Return (x, y) of the center of cell containing provided text 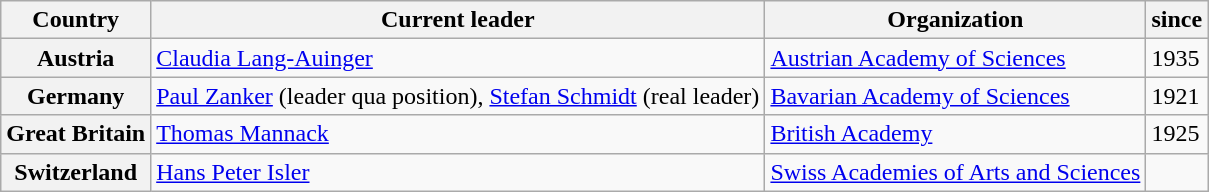
Current leader (458, 20)
Swiss Academies of Arts and Sciences (956, 172)
British Academy (956, 134)
Bavarian Academy of Sciences (956, 96)
Switzerland (76, 172)
Paul Zanker (leader qua position), Stefan Schmidt (real leader) (458, 96)
1921 (1177, 96)
Austria (76, 58)
Hans Peter Isler (458, 172)
1925 (1177, 134)
Thomas Mannack (458, 134)
Country (76, 20)
since (1177, 20)
Austrian Academy of Sciences (956, 58)
1935 (1177, 58)
Claudia Lang-Auinger (458, 58)
Organization (956, 20)
Germany (76, 96)
Great Britain (76, 134)
